Capture the cell that displays the provided text and extract its (X, Y) central coordinate. 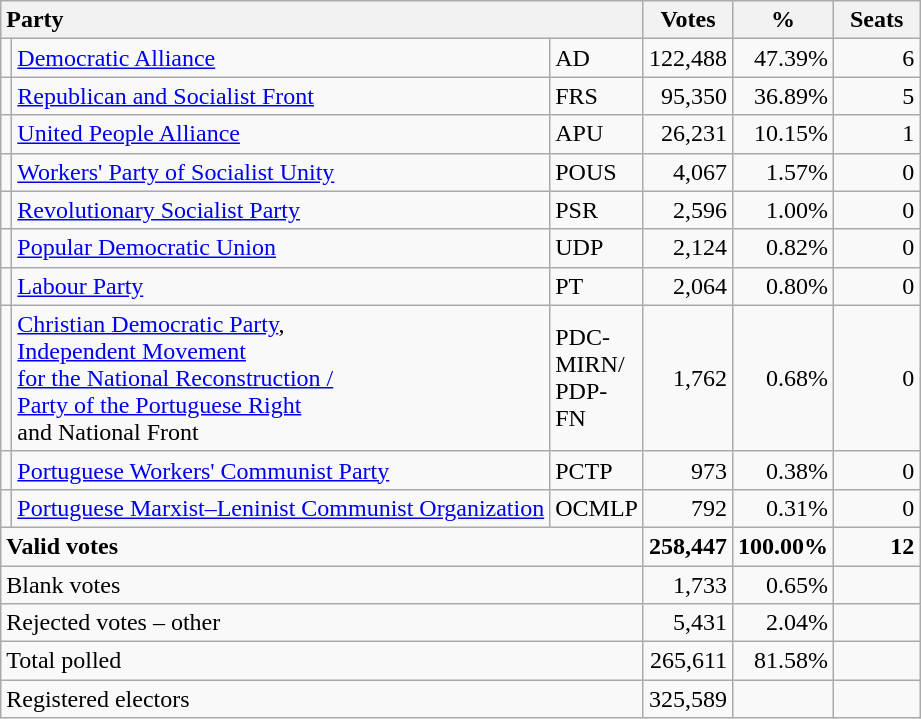
APU (597, 134)
12 (877, 546)
2,064 (688, 286)
Workers' Party of Socialist Unity (281, 172)
Republican and Socialist Front (281, 96)
258,447 (688, 546)
0.31% (784, 508)
United People Alliance (281, 134)
1.00% (784, 210)
5 (877, 96)
Valid votes (322, 546)
AD (597, 58)
10.15% (784, 134)
1 (877, 134)
FRS (597, 96)
265,611 (688, 661)
0.80% (784, 286)
0.82% (784, 248)
Portuguese Workers' Communist Party (281, 470)
26,231 (688, 134)
POUS (597, 172)
122,488 (688, 58)
Revolutionary Socialist Party (281, 210)
Rejected votes – other (322, 623)
UDP (597, 248)
Blank votes (322, 585)
2.04% (784, 623)
325,589 (688, 699)
2,596 (688, 210)
% (784, 20)
Seats (877, 20)
PCTP (597, 470)
Party (322, 20)
Labour Party (281, 286)
Popular Democratic Union (281, 248)
36.89% (784, 96)
2,124 (688, 248)
81.58% (784, 661)
1,733 (688, 585)
6 (877, 58)
1,762 (688, 378)
Portuguese Marxist–Leninist Communist Organization (281, 508)
4,067 (688, 172)
47.39% (784, 58)
PT (597, 286)
0.68% (784, 378)
PSR (597, 210)
PDC-MIRN/PDP-FN (597, 378)
0.38% (784, 470)
5,431 (688, 623)
Votes (688, 20)
OCMLP (597, 508)
Registered electors (322, 699)
973 (688, 470)
1.57% (784, 172)
Christian Democratic Party,Independent Movementfor the National Reconstruction /Party of the Portuguese Rightand National Front (281, 378)
0.65% (784, 585)
Total polled (322, 661)
100.00% (784, 546)
95,350 (688, 96)
Democratic Alliance (281, 58)
792 (688, 508)
